Detect which cell encompasses the target text, then output its (x, y) center coordinate. 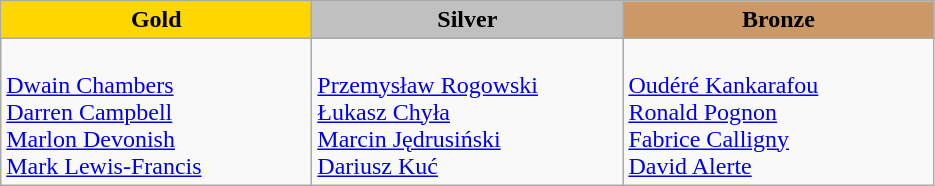
Silver (468, 20)
Przemysław Rogowski Łukasz Chyła Marcin JędrusińskiDariusz Kuć (468, 112)
Bronze (778, 20)
Oudéré Kankarafou Ronald Pognon Fabrice Calligny David Alerte (778, 112)
Gold (156, 20)
Dwain ChambersDarren Campbell Marlon Devonish Mark Lewis-Francis (156, 112)
